Locate the cell with the specified text and output its (x, y) center coordinate. 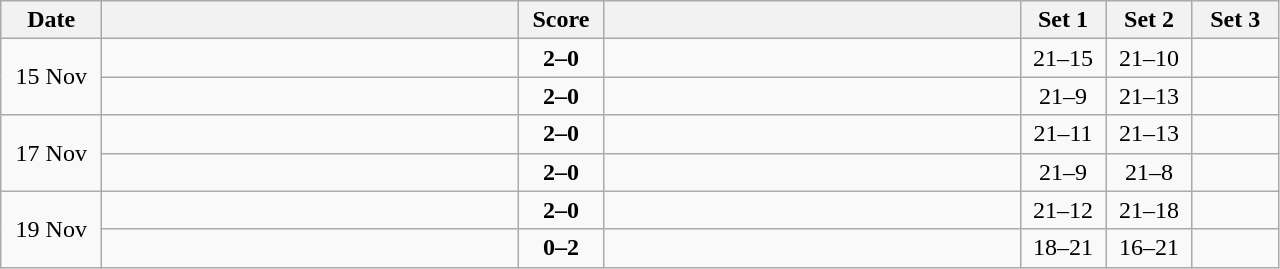
16–21 (1149, 248)
Date (52, 20)
15 Nov (52, 77)
21–8 (1149, 172)
21–10 (1149, 58)
21–12 (1063, 210)
21–15 (1063, 58)
18–21 (1063, 248)
0–2 (561, 248)
21–11 (1063, 134)
19 Nov (52, 229)
Score (561, 20)
17 Nov (52, 153)
Set 3 (1235, 20)
Set 2 (1149, 20)
21–18 (1149, 210)
Set 1 (1063, 20)
